Pinpoint the cell where the given text exists, returning its (x, y) midpoint coordinate. 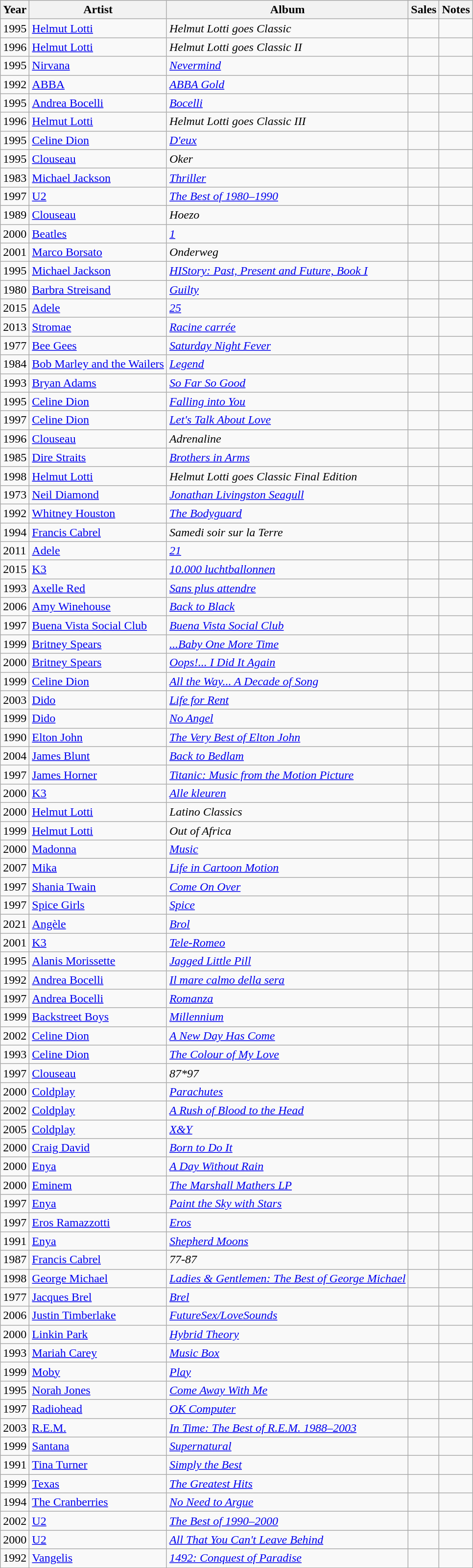
Supernatural (287, 1446)
OK Computer (287, 1409)
2005 (15, 1129)
Helmut Lotti goes Classic II (287, 47)
Album (287, 10)
2004 (15, 756)
Jonathan Livingston Seagull (287, 495)
HIStory: Past, Present and Future, Book I (287, 271)
Bocelli (287, 103)
1990 (15, 737)
25 (287, 308)
Life for Rent (287, 700)
Romanza (287, 998)
Alle kleuren (287, 793)
Year (15, 10)
Tina Turner (98, 1465)
Stromae (98, 327)
A Rush of Blood to the Head (287, 1110)
1984 (15, 364)
2021 (15, 924)
Titanic: Music from the Motion Picture (287, 774)
ABBA (98, 84)
Mika (98, 868)
1987 (15, 1260)
FutureSex/LoveSounds (287, 1316)
Angèle (98, 924)
1989 (15, 215)
Music Box (287, 1353)
Spice (287, 905)
Out of Africa (287, 831)
Bob Marley and the Wailers (98, 364)
Shepherd Moons (287, 1241)
21 (287, 551)
Santana (98, 1446)
Beatles (98, 234)
The Very Best of Elton John (287, 737)
2007 (15, 868)
Hoezo (287, 215)
Brothers in Arms (287, 457)
1973 (15, 495)
Let's Talk About Love (287, 420)
Parachutes (287, 1092)
Jagged Little Pill (287, 961)
Music (287, 849)
Ladies & Gentlemen: The Best of George Michael (287, 1278)
Eminem (98, 1185)
Oker (287, 159)
Racine carrée (287, 327)
Alanis Morissette (98, 961)
Come On Over (287, 887)
Moby (98, 1371)
Thriller (287, 177)
Come Away With Me (287, 1390)
Amy Winehouse (98, 607)
Whitney Houston (98, 513)
Axelle Red (98, 588)
Bryan Adams (98, 383)
Life in Cartoon Motion (287, 868)
A New Day Has Come (287, 1036)
ABBA Gold (287, 84)
In Time: The Best of R.E.M. 1988–2003 (287, 1428)
George Michael (98, 1278)
Neil Diamond (98, 495)
Paint the Sky with Stars (287, 1204)
87*97 (287, 1073)
2013 (15, 327)
Craig David (98, 1148)
Sales (424, 10)
R.E.M. (98, 1428)
Sans plus attendre (287, 588)
All That You Can't Leave Behind (287, 1540)
Onderweg (287, 252)
Guilty (287, 290)
James Blunt (98, 756)
77-87 (287, 1260)
The Marshall Mathers LP (287, 1185)
No Angel (287, 719)
Justin Timberlake (98, 1316)
Spice Girls (98, 905)
Artist (98, 10)
2011 (15, 551)
Saturday Night Fever (287, 346)
Eros Ramazzotti (98, 1222)
The Best of 1980–1990 (287, 196)
Legend (287, 364)
Oops!... I Did It Again (287, 663)
Eros (287, 1222)
Nirvana (98, 66)
Adrenaline (287, 439)
1 (287, 234)
Elton John (98, 737)
Bee Gees (98, 346)
A Day Without Rain (287, 1167)
Samedi soir sur la Terre (287, 532)
1983 (15, 177)
Texas (98, 1484)
The Colour of My Love (287, 1054)
The Bodyguard (287, 513)
Simply the Best (287, 1465)
So Far So Good (287, 383)
...Baby One More Time (287, 644)
Falling into You (287, 401)
Mariah Carey (98, 1353)
Vangelis (98, 1558)
The Cranberries (98, 1502)
1980 (15, 290)
Latino Classics (287, 812)
The Greatest Hits (287, 1484)
Born to Do It (287, 1148)
Marco Borsato (98, 252)
No Need to Argue (287, 1502)
James Horner (98, 774)
Play (287, 1371)
Il mare calmo della sera (287, 980)
1985 (15, 457)
Helmut Lotti goes Classic Final Edition (287, 476)
Radiohead (98, 1409)
Tele-Romeo (287, 943)
X&Y (287, 1129)
Shania Twain (98, 887)
Nevermind (287, 66)
All the Way... A Decade of Song (287, 681)
Backstreet Boys (98, 1017)
10.000 luchtballonnen (287, 570)
Millennium (287, 1017)
Back to Bedlam (287, 756)
Brel (287, 1297)
Hybrid Theory (287, 1334)
Back to Black (287, 607)
The Best of 1990–2000 (287, 1521)
Madonna (98, 849)
Jacques Brel (98, 1297)
Barbra Streisand (98, 290)
Helmut Lotti goes Classic III (287, 122)
Helmut Lotti goes Classic (287, 28)
Notes (456, 10)
1492: Conquest of Paradise (287, 1558)
D'eux (287, 140)
Linkin Park (98, 1334)
Norah Jones (98, 1390)
Brol (287, 924)
Dire Straits (98, 457)
